Return the (X, Y) coordinate for the center point of the cell that contains the specified text.  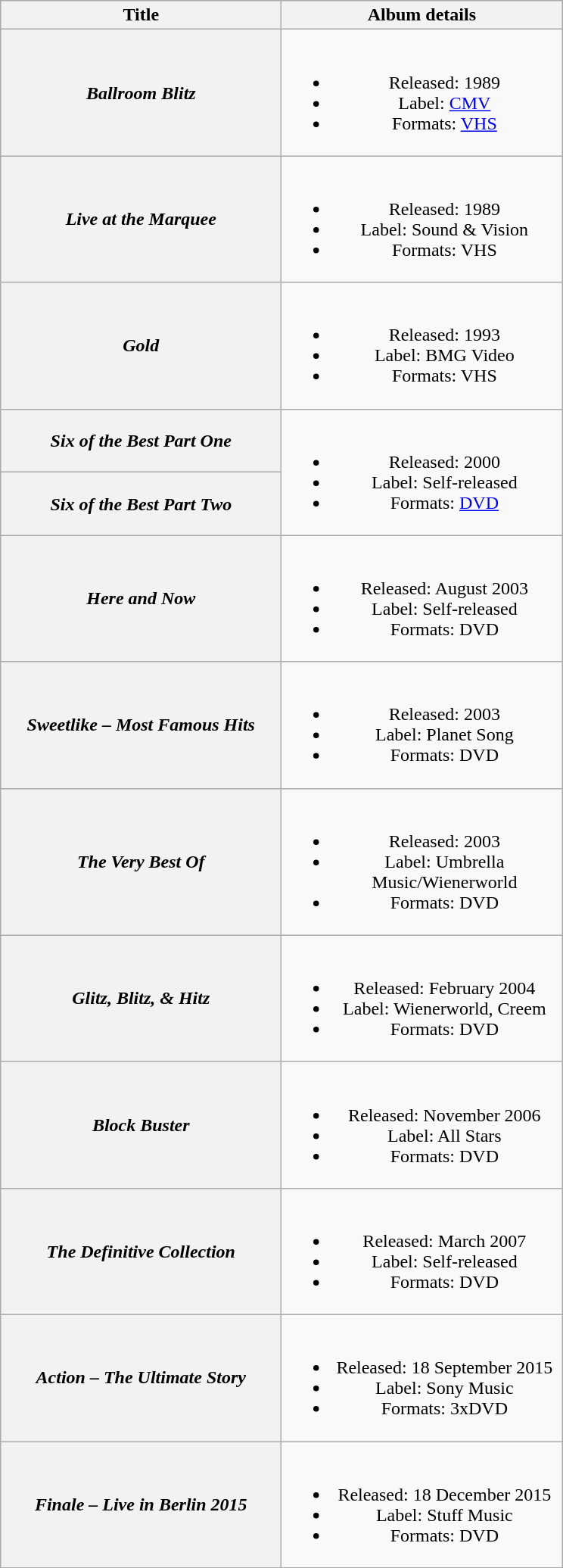
Finale – Live in Berlin 2015 (141, 1505)
Six of the Best Part Two (141, 504)
The Very Best Of (141, 862)
Released: August 2003Label: Self-releasedFormats: DVD (422, 598)
Released: 1989Label: Sound & VisionFormats: VHS (422, 220)
Released: 2000Label: Self-releasedFormats: DVD (422, 472)
Gold (141, 345)
Sweetlike – Most Famous Hits (141, 725)
Here and Now (141, 598)
Released: 2003Label: Planet SongFormats: DVD (422, 725)
Six of the Best Part One (141, 441)
Glitz, Blitz, & Hitz (141, 998)
Live at the Marquee (141, 220)
Released: March 2007Label: Self-releasedFormats: DVD (422, 1251)
Title (141, 15)
The Definitive Collection (141, 1251)
Ballroom Blitz (141, 92)
Released: November 2006Label: All StarsFormats: DVD (422, 1125)
Released: 1989Label: CMVFormats: VHS (422, 92)
Released: 18 September 2015Label: Sony MusicFormats: 3xDVD (422, 1378)
Released: 18 December 2015Label: Stuff MusicFormats: DVD (422, 1505)
Album details (422, 15)
Released: 2003Label: Umbrella Music/WienerworldFormats: DVD (422, 862)
Released: 1993Label: BMG VideoFormats: VHS (422, 345)
Action – The Ultimate Story (141, 1378)
Released: February 2004Label: Wienerworld, CreemFormats: DVD (422, 998)
Block Buster (141, 1125)
